Identify which cell holds the provided text, then report its [x, y] central coordinate. 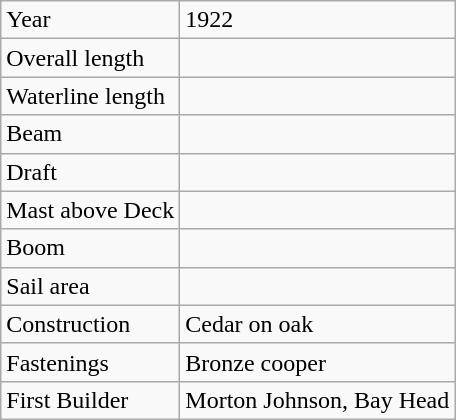
Boom [90, 248]
Beam [90, 134]
Waterline length [90, 96]
Construction [90, 324]
Fastenings [90, 362]
1922 [318, 20]
Sail area [90, 286]
Mast above Deck [90, 210]
Bronze cooper [318, 362]
Cedar on oak [318, 324]
First Builder [90, 400]
Overall length [90, 58]
Draft [90, 172]
Year [90, 20]
Morton Johnson, Bay Head [318, 400]
